Detect which cell encompasses the target text, then output its (x, y) center coordinate. 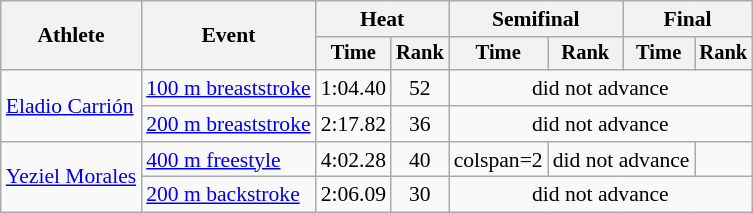
Event (228, 36)
100 m breaststroke (228, 88)
Yeziel Morales (71, 178)
Heat (382, 19)
400 m freestyle (228, 160)
200 m breaststroke (228, 124)
52 (420, 88)
40 (420, 160)
colspan=2 (498, 160)
36 (420, 124)
30 (420, 195)
Semifinal (536, 19)
Final (688, 19)
2:06.09 (354, 195)
Eladio Carrión (71, 106)
1:04.40 (354, 88)
4:02.28 (354, 160)
2:17.82 (354, 124)
Athlete (71, 36)
200 m backstroke (228, 195)
